Determine the (x, y) coordinate at the center of the cell enclosing the given text.  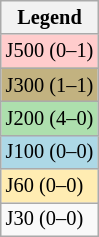
J300 (1–1) (50, 85)
J500 (0–1) (50, 51)
J60 (0–0) (50, 186)
J30 (0–0) (50, 219)
J100 (0–0) (50, 152)
J200 (4–0) (50, 118)
Legend (50, 17)
